Output the [X, Y] coordinate of the center of the cell containing the given text.  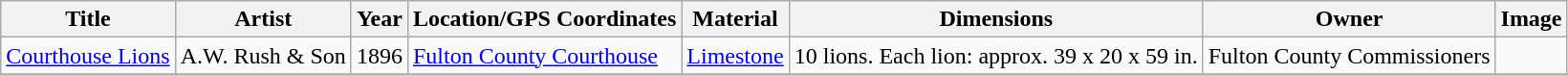
Fulton County Courthouse [544, 56]
Limestone [735, 56]
Courthouse Lions [88, 56]
A.W. Rush & Son [263, 56]
Title [88, 19]
Material [735, 19]
Artist [263, 19]
Year [379, 19]
Dimensions [996, 19]
Fulton County Commissioners [1349, 56]
Location/GPS Coordinates [544, 19]
Owner [1349, 19]
1896 [379, 56]
Image [1532, 19]
10 lions. Each lion: approx. 39 x 20 x 59 in. [996, 56]
